For the text-containing cell, return its midpoint in [X, Y] coordinate format. 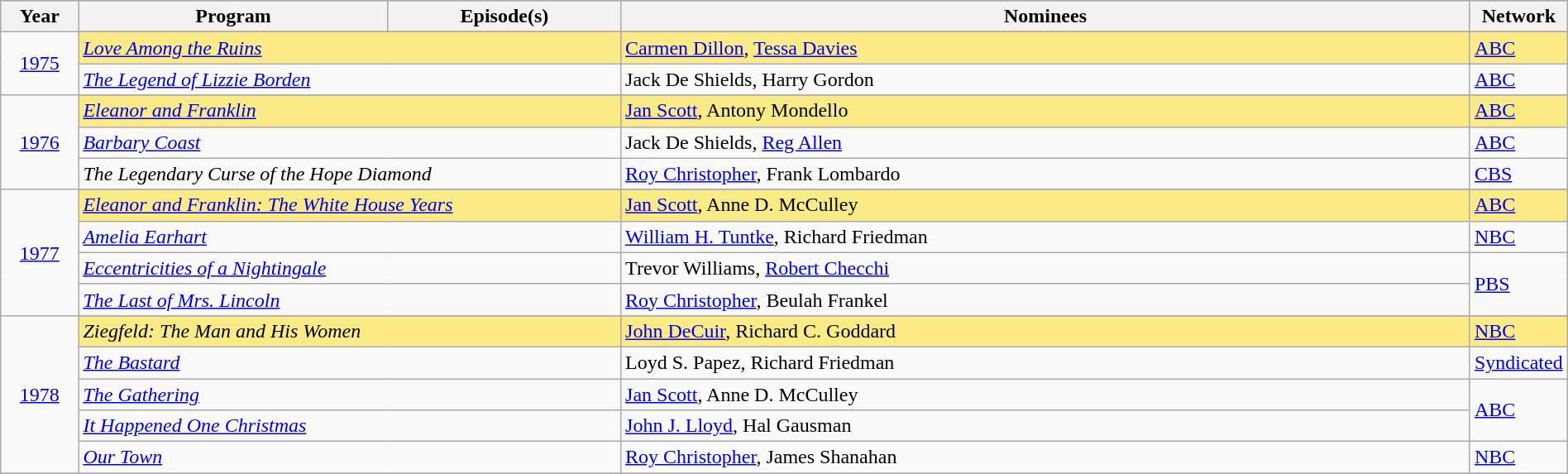
The Legendary Curse of the Hope Diamond [350, 174]
Carmen Dillon, Tessa Davies [1045, 48]
Nominees [1045, 17]
CBS [1518, 174]
Eleanor and Franklin [350, 111]
The Last of Mrs. Lincoln [350, 299]
Eccentricities of a Nightingale [350, 268]
William H. Tuntke, Richard Friedman [1045, 237]
1976 [40, 142]
PBS [1518, 284]
The Legend of Lizzie Borden [350, 79]
The Gathering [350, 395]
Eleanor and Franklin: The White House Years [350, 205]
Roy Christopher, Beulah Frankel [1045, 299]
Program [233, 17]
Roy Christopher, James Shanahan [1045, 457]
1977 [40, 252]
Barbary Coast [350, 142]
1975 [40, 64]
Jack De Shields, Reg Allen [1045, 142]
Ziegfeld: The Man and His Women [350, 331]
Love Among the Ruins [350, 48]
Episode(s) [504, 17]
Trevor Williams, Robert Checchi [1045, 268]
The Bastard [350, 362]
Loyd S. Papez, Richard Friedman [1045, 362]
Jack De Shields, Harry Gordon [1045, 79]
John J. Lloyd, Hal Gausman [1045, 426]
1978 [40, 394]
Syndicated [1518, 362]
Jan Scott, Antony Mondello [1045, 111]
Year [40, 17]
Amelia Earhart [350, 237]
Network [1518, 17]
Our Town [350, 457]
It Happened One Christmas [350, 426]
John DeCuir, Richard C. Goddard [1045, 331]
Roy Christopher, Frank Lombardo [1045, 174]
